Identify which cell holds the provided text, then report its [X, Y] central coordinate. 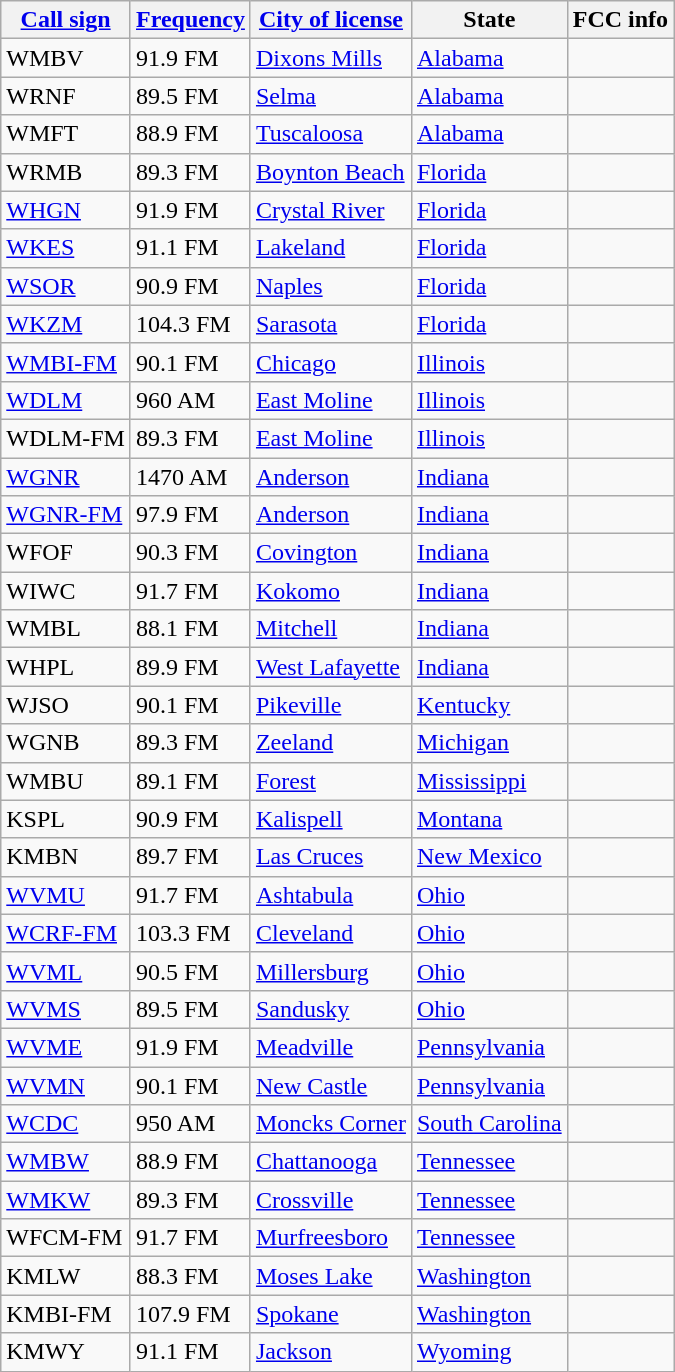
89.7 FM [190, 857]
Cleveland [330, 933]
WVML [66, 971]
Chicago [330, 362]
Kalispell [330, 819]
Meadville [330, 1047]
Call sign [66, 20]
103.3 FM [190, 933]
KMLW [66, 1276]
WMBL [66, 629]
Zeeland [330, 743]
Moncks Corner [330, 1124]
WCDC [66, 1124]
Wyoming [489, 1352]
State [489, 20]
WKZM [66, 324]
KSPL [66, 819]
Michigan [489, 743]
WGNB [66, 743]
WMBI-FM [66, 362]
WVMU [66, 895]
90.3 FM [190, 553]
Boynton Beach [330, 172]
WGNR-FM [66, 515]
107.9 FM [190, 1314]
WSOR [66, 286]
104.3 FM [190, 324]
950 AM [190, 1124]
WIWC [66, 591]
New Mexico [489, 857]
Spokane [330, 1314]
90.5 FM [190, 971]
960 AM [190, 400]
WJSO [66, 705]
1470 AM [190, 477]
Murfreesboro [330, 1238]
Crystal River [330, 210]
Chattanooga [330, 1162]
Crossville [330, 1200]
Mitchell [330, 629]
WHGN [66, 210]
Montana [489, 819]
Las Cruces [330, 857]
Selma [330, 96]
Kokomo [330, 591]
Ashtabula [330, 895]
Covington [330, 553]
88.3 FM [190, 1276]
KMWY [66, 1352]
Pikeville [330, 705]
WMFT [66, 134]
89.1 FM [190, 781]
WMBU [66, 781]
Forest [330, 781]
Jackson [330, 1352]
88.1 FM [190, 629]
Moses Lake [330, 1276]
WFCM-FM [66, 1238]
WFOF [66, 553]
WHPL [66, 667]
West Lafayette [330, 667]
Mississippi [489, 781]
89.9 FM [190, 667]
WCRF-FM [66, 933]
KMBI-FM [66, 1314]
FCC info [620, 20]
Tuscaloosa [330, 134]
South Carolina [489, 1124]
WVME [66, 1047]
97.9 FM [190, 515]
Dixons Mills [330, 58]
City of license [330, 20]
WVMN [66, 1085]
WMKW [66, 1200]
Millersburg [330, 971]
WVMS [66, 1009]
Sarasota [330, 324]
WRMB [66, 172]
Frequency [190, 20]
KMBN [66, 857]
WDLM-FM [66, 438]
New Castle [330, 1085]
WRNF [66, 96]
WMBV [66, 58]
Lakeland [330, 248]
Naples [330, 286]
Kentucky [489, 705]
WDLM [66, 400]
WMBW [66, 1162]
Sandusky [330, 1009]
WGNR [66, 477]
WKES [66, 248]
